Scan for the cell matching the given text and deliver its (X, Y) coordinate at center. 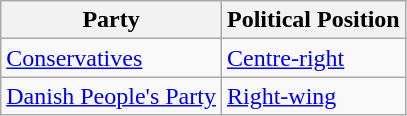
Danish People's Party (112, 96)
Right-wing (313, 96)
Political Position (313, 20)
Conservatives (112, 58)
Centre-right (313, 58)
Party (112, 20)
